Identify which cell holds the provided text, then report its [x, y] central coordinate. 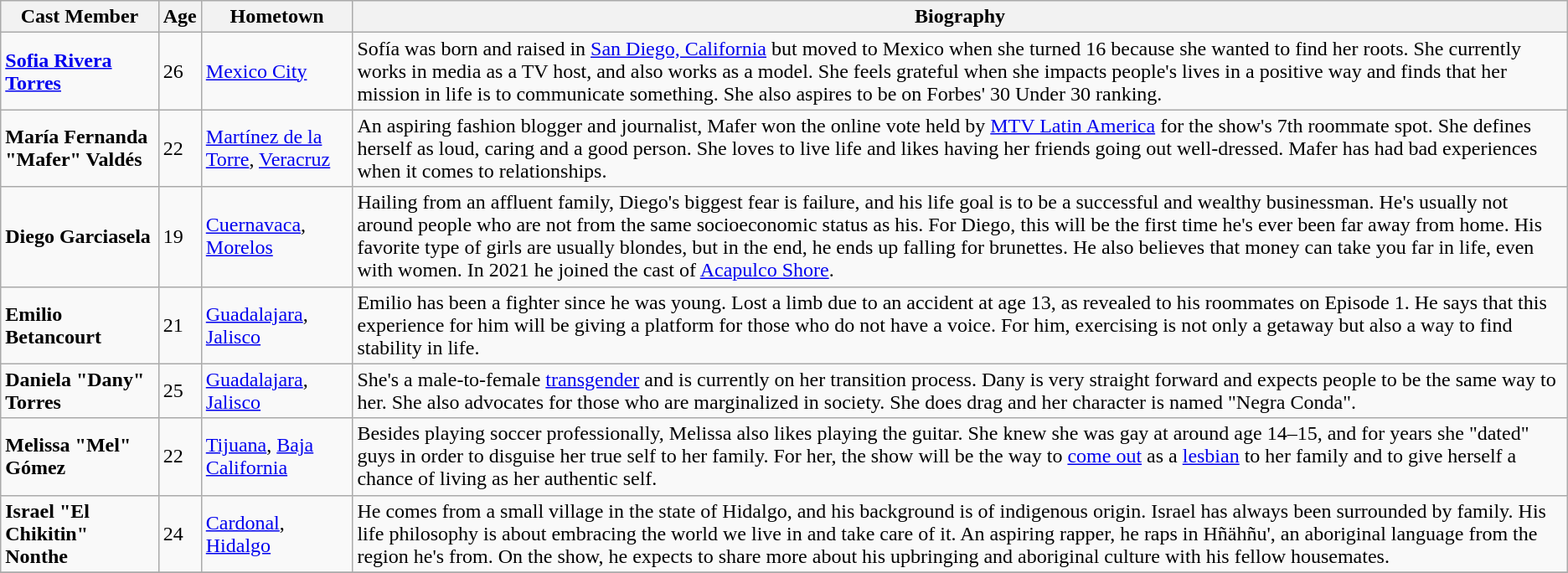
Mexico City [276, 71]
María Fernanda "Mafer" Valdés [80, 148]
Diego Garciasela [80, 236]
Cast Member [80, 17]
Daniela "Dany" Torres [80, 390]
Cuernavaca, Morelos [276, 236]
Cardonal, Hidalgo [276, 534]
Martínez de la Torre, Veracruz [276, 148]
19 [179, 236]
26 [179, 71]
Melissa "Mel" Gómez [80, 457]
Age [179, 17]
Sofia Rivera Torres [80, 71]
21 [179, 325]
Hometown [276, 17]
Emilio Betancourt [80, 325]
Israel "El Chikitin" Nonthe [80, 534]
25 [179, 390]
24 [179, 534]
Biography [960, 17]
Tijuana, Baja California [276, 457]
